Provide the (x, y) coordinate of the cell's center where the given text is located.  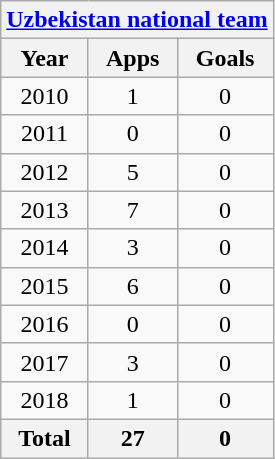
2018 (45, 400)
2014 (45, 248)
7 (132, 210)
2016 (45, 324)
Total (45, 438)
2013 (45, 210)
2015 (45, 286)
2011 (45, 134)
5 (132, 172)
27 (132, 438)
2012 (45, 172)
6 (132, 286)
2010 (45, 96)
Uzbekistan national team (137, 20)
Goals (225, 58)
Year (45, 58)
2017 (45, 362)
Apps (132, 58)
